Output the [X, Y] coordinate of the center of the cell containing the given text.  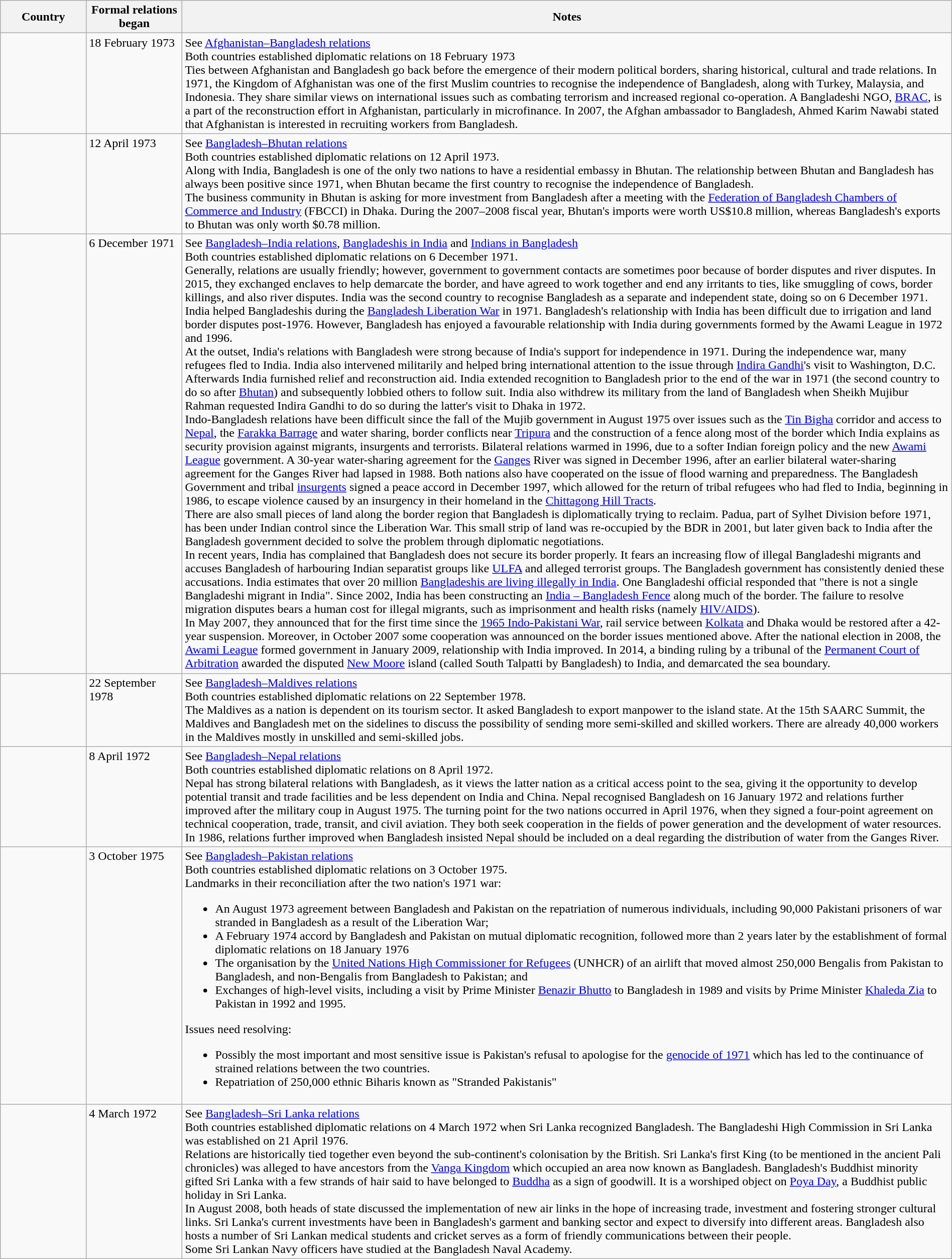
3 October 1975 [135, 975]
4 March 1972 [135, 1181]
8 April 1972 [135, 797]
6 December 1971 [135, 454]
18 February 1973 [135, 83]
Notes [567, 17]
Country [43, 17]
Formal relations began [135, 17]
22 September 1978 [135, 710]
12 April 1973 [135, 184]
